Find where the given text appears and provide that cell's center as (x, y) coordinate. 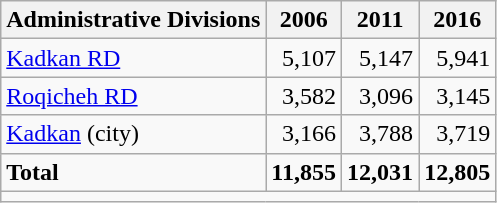
2006 (304, 20)
2016 (458, 20)
3,719 (458, 134)
Total (134, 172)
5,107 (304, 58)
3,145 (458, 96)
3,582 (304, 96)
5,941 (458, 58)
Kadkan RD (134, 58)
12,031 (380, 172)
3,096 (380, 96)
Administrative Divisions (134, 20)
2011 (380, 20)
3,166 (304, 134)
12,805 (458, 172)
Roqicheh RD (134, 96)
11,855 (304, 172)
5,147 (380, 58)
3,788 (380, 134)
Kadkan (city) (134, 134)
